Locate the cell with the specified text and output its (x, y) center coordinate. 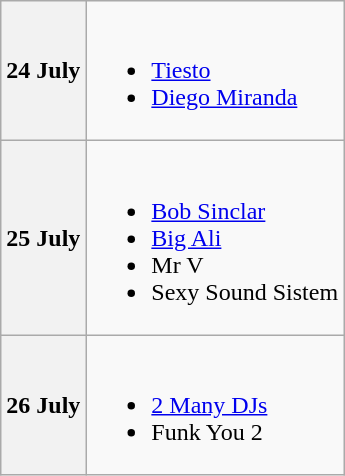
26 July (44, 405)
24 July (44, 71)
TiestoDiego Miranda (215, 71)
2 Many DJsFunk You 2 (215, 405)
Bob SinclarBig AliMr VSexy Sound Sistem (215, 238)
25 July (44, 238)
